For the text-containing cell, return its midpoint in (X, Y) coordinate format. 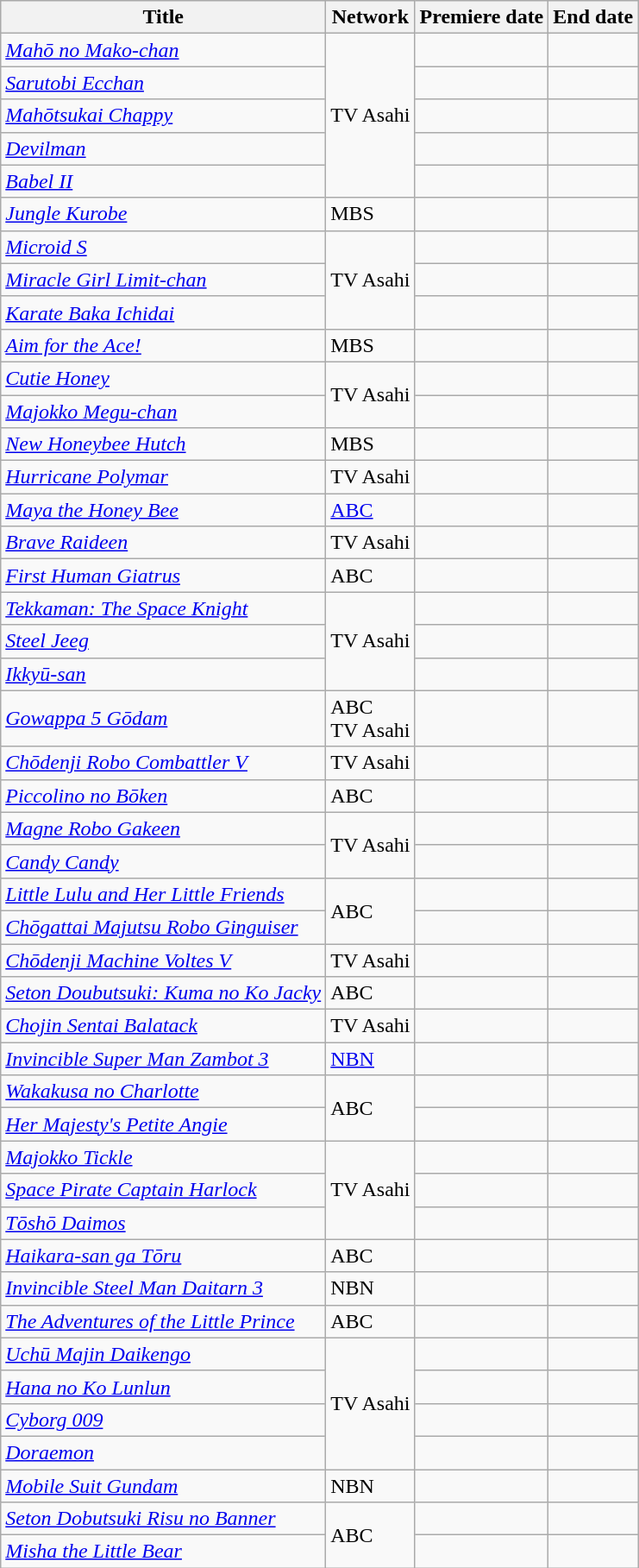
Cutie Honey (164, 378)
Miracle Girl Limit-chan (164, 280)
New Honeybee Hutch (164, 444)
Doraemon (164, 1452)
Steel Jeeg (164, 641)
Chojin Sentai Balatack (164, 1026)
Premiere date (481, 17)
Candy Candy (164, 861)
Magne Robo Gakeen (164, 828)
Invincible Steel Man Daitarn 3 (164, 1288)
Babel II (164, 181)
The Adventures of the Little Prince (164, 1321)
Cyborg 009 (164, 1420)
Little Lulu and Her Little Friends (164, 894)
Uchū Majin Daikengo (164, 1354)
Gowappa 5 Gōdam (164, 718)
Maya the Honey Bee (164, 510)
ABCTV Asahi (371, 718)
Mobile Suit Gundam (164, 1485)
Network (371, 17)
Title (164, 17)
Sarutobi Ecchan (164, 83)
Majokko Megu-chan (164, 412)
Chōdenji Machine Voltes V (164, 960)
Brave Raideen (164, 543)
Aim for the Ace! (164, 345)
Tekkaman: The Space Knight (164, 608)
Piccolino no Bōken (164, 796)
Haikara-san ga Tōru (164, 1256)
Karate Baka Ichidai (164, 312)
Misha the Little Bear (164, 1552)
Chōgattai Majutsu Robo Ginguiser (164, 927)
Mahōtsukai Chappy (164, 116)
Jungle Kurobe (164, 214)
Space Pirate Captain Harlock (164, 1190)
Her Majesty's Petite Angie (164, 1124)
Ikkyū-san (164, 674)
End date (593, 17)
Chōdenji Robo Combattler V (164, 763)
Seton Dobutsuki Risu no Banner (164, 1519)
Wakakusa no Charlotte (164, 1092)
Tōshō Daimos (164, 1223)
Mahō no Mako-chan (164, 50)
Majokko Tickle (164, 1157)
Seton Doubutsuki: Kuma no Ko Jacky (164, 993)
Microid S (164, 247)
Devilman (164, 148)
Hana no Ko Lunlun (164, 1387)
First Human Giatrus (164, 576)
Hurricane Polymar (164, 477)
Invincible Super Man Zambot 3 (164, 1059)
